Extract the (X, Y) coordinate from the center of the cell holding the provided text.  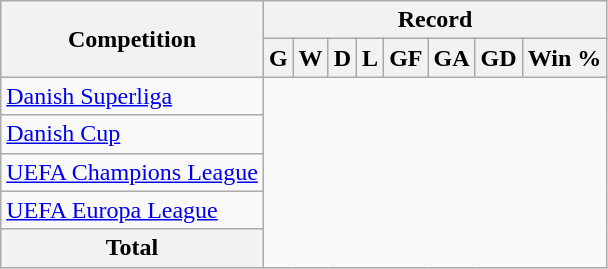
Total (132, 248)
Danish Cup (132, 134)
GF (406, 58)
UEFA Europa League (132, 210)
Competition (132, 39)
Win % (564, 58)
L (370, 58)
GD (498, 58)
D (342, 58)
Danish Superliga (132, 96)
G (278, 58)
Record (434, 20)
W (310, 58)
GA (452, 58)
UEFA Champions League (132, 172)
